Search for the cell housing the specified text and yield its [x, y] center coordinate. 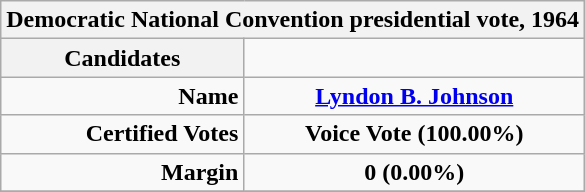
Certified Votes [122, 134]
0 (0.00%) [414, 172]
Democratic National Convention presidential vote, 1964 [293, 20]
Name [122, 96]
Margin [122, 172]
Candidates [122, 58]
Voice Vote (100.00%) [414, 134]
Lyndon B. Johnson [414, 96]
